Capture the cell that displays the provided text and extract its [x, y] central coordinate. 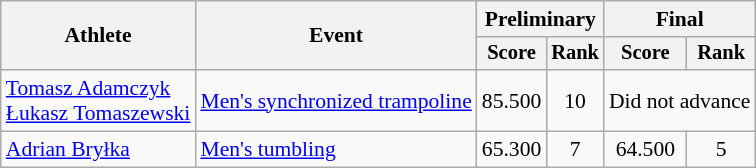
Adrian Bryłka [98, 150]
Final [680, 19]
65.300 [512, 150]
Did not advance [680, 100]
Men's synchronized trampoline [336, 100]
Event [336, 36]
85.500 [512, 100]
64.500 [646, 150]
7 [575, 150]
10 [575, 100]
5 [722, 150]
Men's tumbling [336, 150]
Tomasz AdamczykŁukasz Tomaszewski [98, 100]
Preliminary [540, 19]
Athlete [98, 36]
